Find where the given text appears and provide that cell's center as (x, y) coordinate. 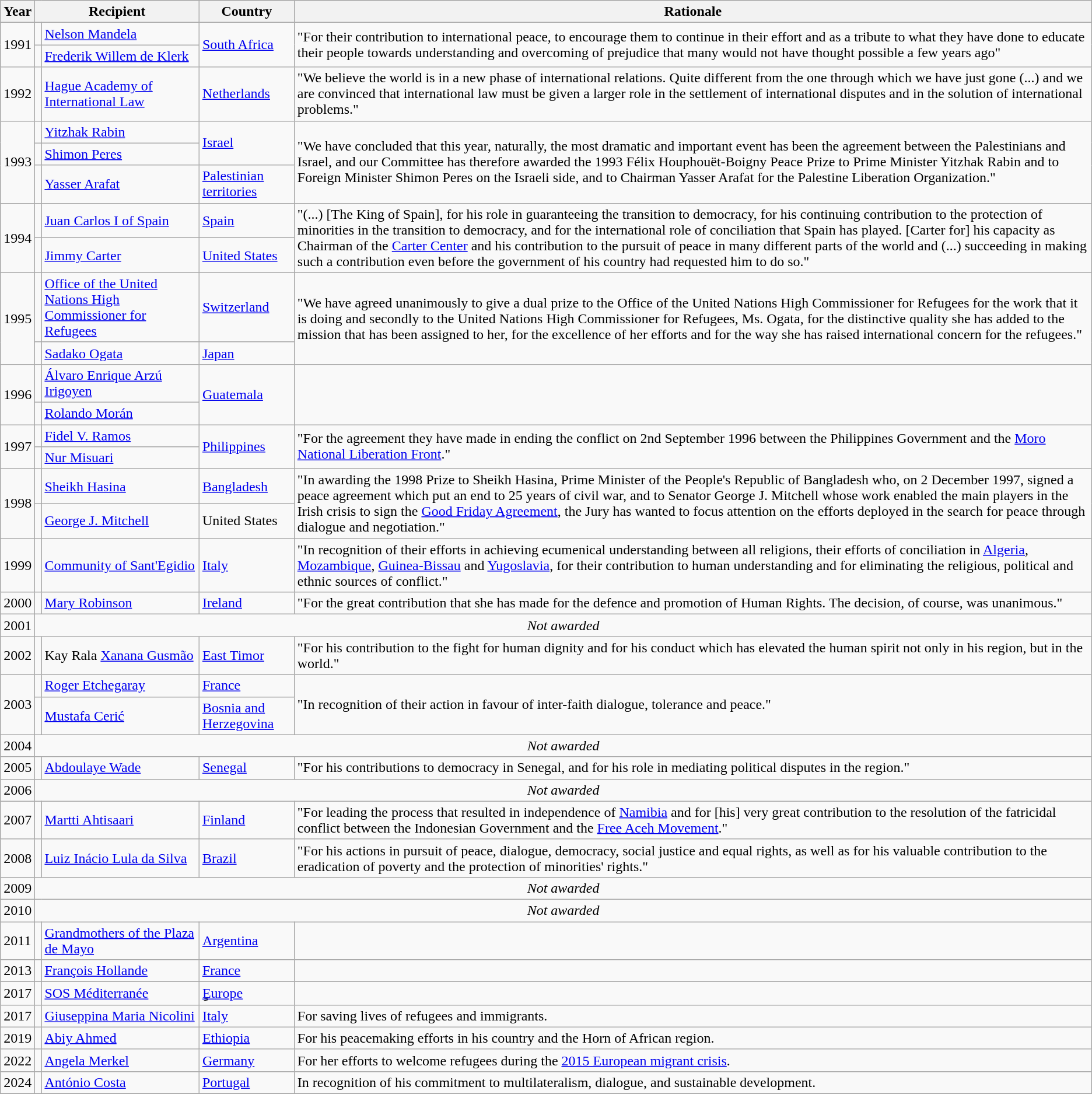
Sheikh Hasina (120, 487)
Guatemala (246, 394)
2008 (17, 858)
2006 (17, 790)
2003 (17, 705)
2011 (17, 941)
Yitzhak Rabin (120, 132)
Senegal (246, 768)
"For his contributions to democracy in Senegal, and for his role in mediating political disputes in the region." (693, 768)
Shimon Peres (120, 154)
ٍEurope (246, 994)
Nelson Mandela (120, 34)
Brazil (246, 858)
1995 (17, 319)
"In recognition of their action in favour of inter-faith dialogue, tolerance and peace." (693, 705)
2009 (17, 888)
Abdoulaye Wade (120, 768)
Martti Ahtisaari (120, 820)
Sadako Ogata (120, 353)
Office of the United Nations High Commissioner for Refugees (120, 307)
Angela Merkel (120, 1060)
Bosnia and Herzegovina (246, 715)
Philippines (246, 447)
2019 (17, 1038)
Rolando Morán (120, 413)
East Timor (246, 656)
Community of Sant'Egidio (120, 565)
Switzerland (246, 307)
Ireland (246, 603)
Roger Etchegaray (120, 686)
Kay Rala Xanana Gusmão (120, 656)
South Africa (246, 45)
1993 (17, 162)
Abiy Ahmed (120, 1038)
Recipient (117, 12)
François Hollande (120, 971)
Spain (246, 221)
2013 (17, 971)
For saving lives of refugees and immigrants. (693, 1016)
Ethiopia (246, 1038)
Yasser Arafat (120, 184)
SOS Méditerranée (120, 994)
2004 (17, 746)
Netherlands (246, 94)
Japan (246, 353)
1992 (17, 94)
2005 (17, 768)
2024 (17, 1082)
For his peacemaking efforts in his country and the Horn of African region. (693, 1038)
Mary Robinson (120, 603)
Juan Carlos I of Spain (120, 221)
Jimmy Carter (120, 256)
Frederik Willem de Klerk (120, 56)
George J. Mitchell (120, 521)
1994 (17, 238)
1999 (17, 565)
Giuseppina Maria Nicolini (120, 1016)
Rationale (693, 12)
Mustafa Cerić (120, 715)
Bangladesh (246, 487)
1991 (17, 45)
2000 (17, 603)
Finland (246, 820)
Palestinian territories (246, 184)
Nur Misuari (120, 458)
In recognition of his commitment to multilateralism, dialogue, and sustainable development. (693, 1082)
Portugal (246, 1082)
For her efforts to welcome refugees during the 2015 European migrant crisis. (693, 1060)
2001 (17, 625)
Country (246, 12)
2010 (17, 910)
Hague Academy of International Law (120, 94)
1996 (17, 394)
Álvaro Enrique Arzú Irigoyen (120, 383)
Year (17, 12)
Israel (246, 143)
"For the great contribution that she has made for the defence and promotion of Human Rights. The decision, of course, was unanimous." (693, 603)
Germany (246, 1060)
1997 (17, 447)
Luiz Inácio Lula da Silva (120, 858)
Grandmothers of the Plaza de Mayo (120, 941)
2007 (17, 820)
1998 (17, 504)
2002 (17, 656)
2022 (17, 1060)
António Costa (120, 1082)
Argentina (246, 941)
Fidel V. Ramos (120, 436)
